Return (X, Y) of the center of cell containing provided text 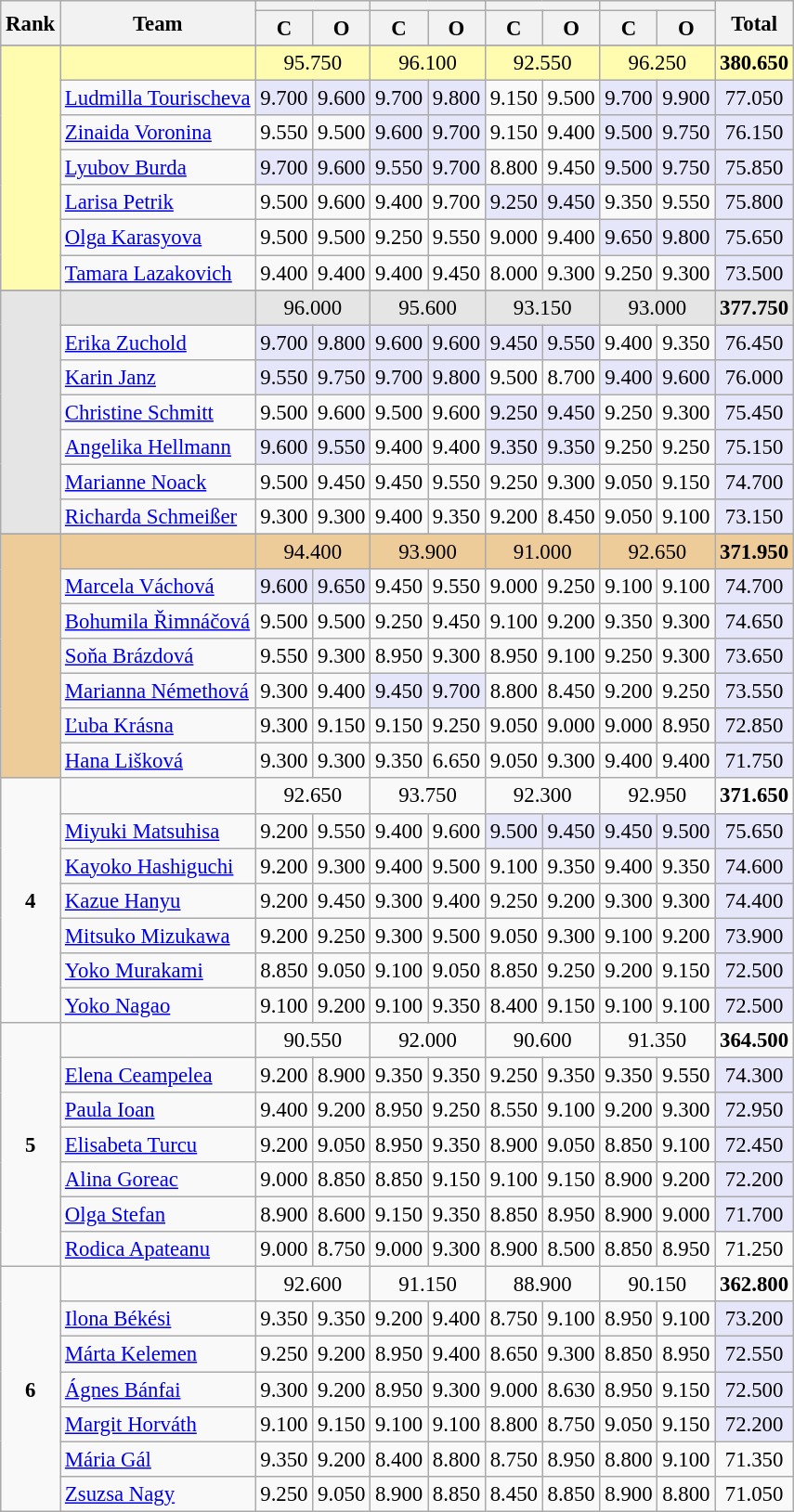
Zinaida Voronina (158, 133)
93.000 (657, 307)
91.150 (428, 1285)
76.000 (754, 377)
362.800 (754, 1285)
96.250 (657, 63)
92.000 (428, 1040)
Rank (31, 23)
95.750 (313, 63)
8.600 (342, 1215)
74.400 (754, 900)
76.150 (754, 133)
Marianne Noack (158, 482)
Soňa Brázdová (158, 656)
71.700 (754, 1215)
4 (31, 900)
76.450 (754, 342)
Richarda Schmeißer (158, 517)
93.900 (428, 551)
6.650 (456, 761)
Hana Lišková (158, 761)
Zsuzsa Nagy (158, 1493)
Rodica Apateanu (158, 1249)
73.200 (754, 1319)
73.650 (754, 656)
92.550 (542, 63)
71.050 (754, 1493)
73.150 (754, 517)
Team (158, 23)
5 (31, 1145)
Olga Stefan (158, 1215)
94.400 (313, 551)
75.850 (754, 168)
71.750 (754, 761)
72.450 (754, 1145)
Márta Kelemen (158, 1354)
Ilona Békési (158, 1319)
Karin Janz (158, 377)
75.150 (754, 447)
90.600 (542, 1040)
371.950 (754, 551)
8.550 (514, 1110)
8.000 (514, 273)
Kayoko Hashiguchi (158, 866)
74.600 (754, 866)
88.900 (542, 1285)
92.600 (313, 1285)
8.630 (571, 1389)
Angelika Hellmann (158, 447)
75.450 (754, 412)
Larisa Petrik (158, 203)
73.500 (754, 273)
93.750 (428, 796)
72.850 (754, 726)
9.900 (686, 98)
Alina Goreac (158, 1180)
91.350 (657, 1040)
Mitsuko Mizukawa (158, 936)
Olga Karasyova (158, 238)
8.500 (571, 1249)
Miyuki Matsuhisa (158, 831)
377.750 (754, 307)
Total (754, 23)
95.600 (428, 307)
8.650 (514, 1354)
74.650 (754, 622)
Ágnes Bánfai (158, 1389)
Tamara Lazakovich (158, 273)
371.650 (754, 796)
72.550 (754, 1354)
91.000 (542, 551)
96.000 (313, 307)
71.250 (754, 1249)
Marcela Váchová (158, 587)
74.300 (754, 1075)
Erika Zuchold (158, 342)
93.150 (542, 307)
Ľuba Krásna (158, 726)
77.050 (754, 98)
Elena Ceampelea (158, 1075)
75.800 (754, 203)
8.700 (571, 377)
Lyubov Burda (158, 168)
73.900 (754, 936)
Christine Schmitt (158, 412)
92.950 (657, 796)
380.650 (754, 63)
Paula Ioan (158, 1110)
Margit Horváth (158, 1424)
Ludmilla Tourischeva (158, 98)
364.500 (754, 1040)
Bohumila Řimnáčová (158, 622)
73.550 (754, 691)
72.950 (754, 1110)
96.100 (428, 63)
90.150 (657, 1285)
92.300 (542, 796)
Yoko Murakami (158, 971)
Yoko Nagao (158, 1005)
71.350 (754, 1459)
Elisabeta Turcu (158, 1145)
90.550 (313, 1040)
Mária Gál (158, 1459)
6 (31, 1389)
Marianna Némethová (158, 691)
Kazue Hanyu (158, 900)
